Return the [x, y] coordinate for the center point of the cell that contains the specified text.  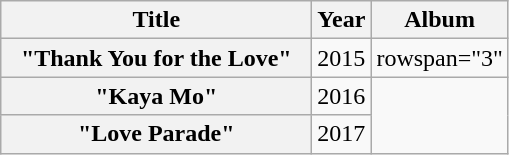
2017 [342, 134]
Album [440, 20]
Title [156, 20]
"Love Parade" [156, 134]
rowspan="3" [440, 58]
2015 [342, 58]
"Thank You for the Love" [156, 58]
2016 [342, 96]
"Kaya Mo" [156, 96]
Year [342, 20]
